Determine the (X, Y) coordinate at the center of the cell enclosing the given text.  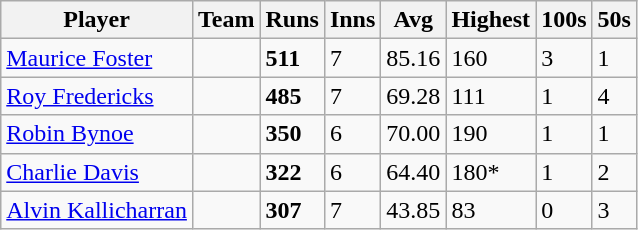
307 (292, 210)
100s (564, 20)
111 (491, 96)
Robin Bynoe (97, 134)
2 (614, 172)
350 (292, 134)
0 (564, 210)
Runs (292, 20)
Team (226, 20)
Avg (414, 20)
Player (97, 20)
160 (491, 58)
70.00 (414, 134)
43.85 (414, 210)
50s (614, 20)
83 (491, 210)
Maurice Foster (97, 58)
4 (614, 96)
Highest (491, 20)
64.40 (414, 172)
69.28 (414, 96)
Charlie Davis (97, 172)
180* (491, 172)
Inns (352, 20)
485 (292, 96)
190 (491, 134)
322 (292, 172)
511 (292, 58)
85.16 (414, 58)
Alvin Kallicharran (97, 210)
Roy Fredericks (97, 96)
